Identify which cell holds the provided text, then report its [x, y] central coordinate. 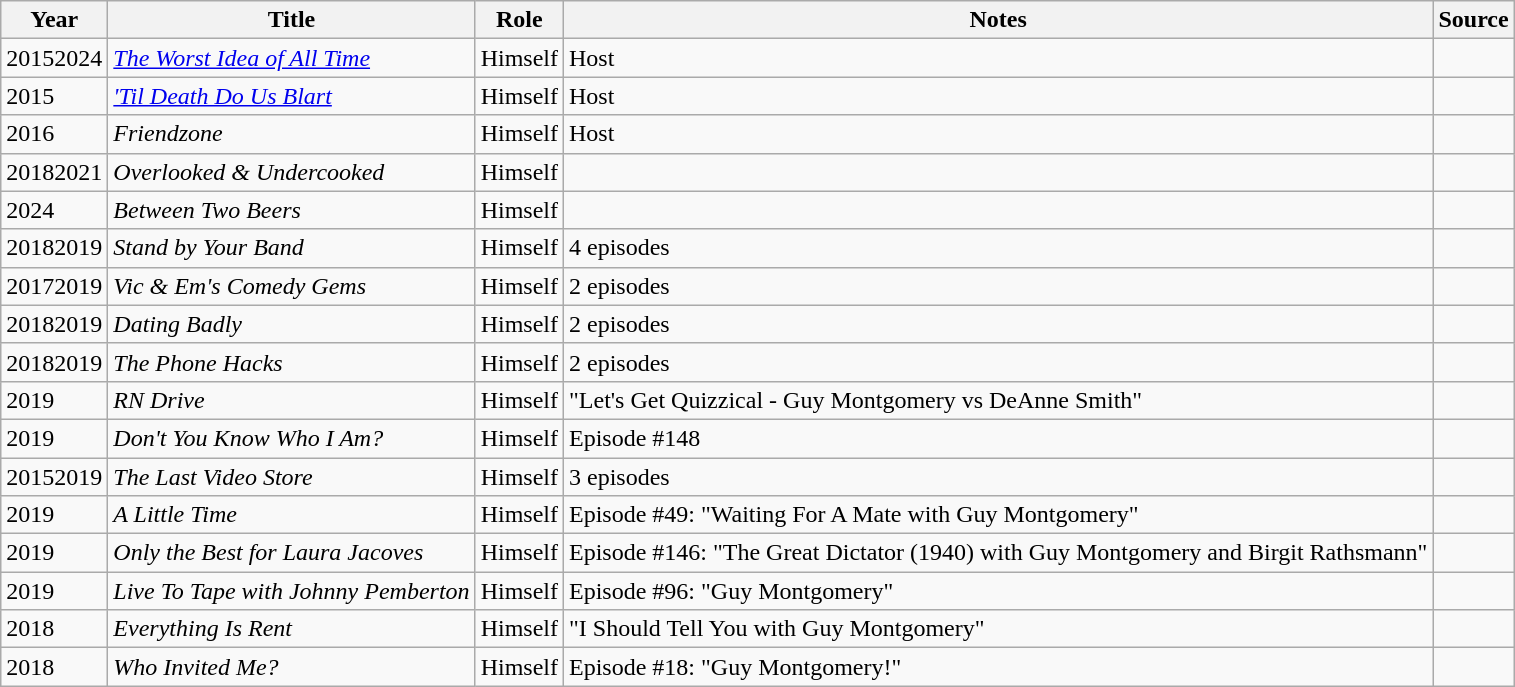
Episode #148 [998, 438]
20152019 [54, 477]
2015 [54, 96]
Don't You Know Who I Am? [292, 438]
RN Drive [292, 400]
A Little Time [292, 515]
Friendzone [292, 134]
Stand by Your Band [292, 248]
The Worst Idea of All Time [292, 58]
Dating Badly [292, 324]
Overlooked & Undercooked [292, 172]
"I Should Tell You with Guy Montgomery" [998, 629]
'Til Death Do Us Blart [292, 96]
"Let's Get Quizzical - Guy Montgomery vs DeAnne Smith" [998, 400]
Role [519, 20]
Only the Best for Laura Jacoves [292, 553]
Episode #96: "Guy Montgomery" [998, 591]
2016 [54, 134]
Live To Tape with Johnny Pemberton [292, 591]
20152024 [54, 58]
Source [1474, 20]
Vic & Em's Comedy Gems [292, 286]
Notes [998, 20]
Between Two Beers [292, 210]
20172019 [54, 286]
2024 [54, 210]
Episode #49: "Waiting For A Mate with Guy Montgomery" [998, 515]
Everything Is Rent [292, 629]
The Phone Hacks [292, 362]
4 episodes [998, 248]
20182021 [54, 172]
Year [54, 20]
Who Invited Me? [292, 667]
The Last Video Store [292, 477]
Episode #18: "Guy Montgomery!" [998, 667]
3 episodes [998, 477]
Title [292, 20]
Episode #146: "The Great Dictator (1940) with Guy Montgomery and Birgit Rathsmann" [998, 553]
